Determine the (x, y) coordinate at the center of the cell enclosing the given text.  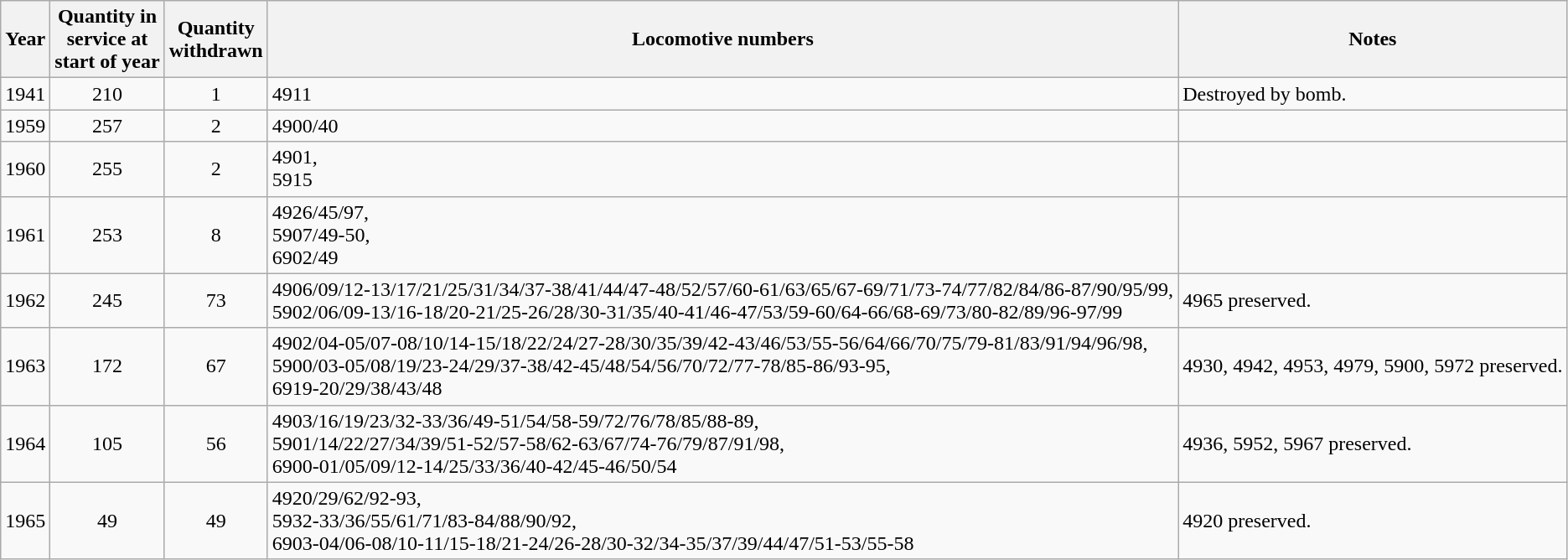
1941 (25, 94)
1960 (25, 169)
1 (216, 94)
Quantity inservice atstart of year (107, 39)
4930, 4942, 4953, 4979, 5900, 5972 preserved. (1373, 366)
Locomotive numbers (722, 39)
1959 (25, 126)
67 (216, 366)
4965 preserved. (1373, 300)
56 (216, 443)
Notes (1373, 39)
4920 preserved. (1373, 521)
172 (107, 366)
4900/40 (722, 126)
245 (107, 300)
8 (216, 235)
4936, 5952, 5967 preserved. (1373, 443)
1963 (25, 366)
1964 (25, 443)
Quantitywithdrawn (216, 39)
4920/29/62/92-93,5932-33/36/55/61/71/83-84/88/90/92,6903-04/06-08/10-11/15-18/21-24/26-28/30-32/34-35/37/39/44/47/51-53/55-58 (722, 521)
1961 (25, 235)
4911 (722, 94)
1965 (25, 521)
Year (25, 39)
Destroyed by bomb. (1373, 94)
257 (107, 126)
1962 (25, 300)
73 (216, 300)
210 (107, 94)
4926/45/97,5907/49-50,6902/49 (722, 235)
4901,5915 (722, 169)
255 (107, 169)
105 (107, 443)
253 (107, 235)
